From the cell containing the given text, extract its center point as (x, y) coordinate. 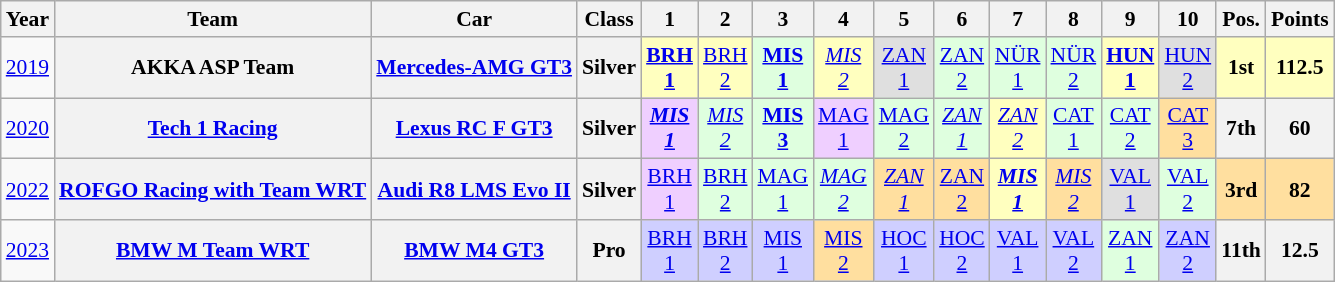
1st (1241, 68)
Pos. (1241, 19)
VAL 2 (1188, 190)
82 (1300, 190)
1 (670, 19)
Lexus RC F GT3 (474, 128)
HOC1 (904, 250)
6 (962, 19)
Pro (609, 250)
MIS3 (784, 128)
Team (212, 19)
112.5 (1300, 68)
8 (1074, 19)
HUN1 (1130, 68)
12.5 (1300, 250)
Year (28, 19)
AKKA ASP Team (212, 68)
7 (1018, 19)
2020 (28, 128)
NÜR1 (1018, 68)
NÜR2 (1074, 68)
5 (904, 19)
7th (1241, 128)
HUN2 (1188, 68)
Mercedes-AMG GT3 (474, 68)
Points (1300, 19)
2023 (28, 250)
CAT1 (1074, 128)
BMW M Team WRT (212, 250)
9 (1130, 19)
BMW M4 GT3 (474, 250)
60 (1300, 128)
11th (1241, 250)
2 (726, 19)
ROFGO Racing with Team WRT (212, 190)
4 (844, 19)
Car (474, 19)
Tech 1 Racing (212, 128)
VAL2 (1074, 250)
CAT2 (1130, 128)
2019 (28, 68)
3rd (1241, 190)
2022 (28, 190)
Class (609, 19)
10 (1188, 19)
CAT3 (1188, 128)
Audi R8 LMS Evo II (474, 190)
HOC2 (962, 250)
3 (784, 19)
